Determine the (X, Y) coordinate at the center of the cell enclosing the given text.  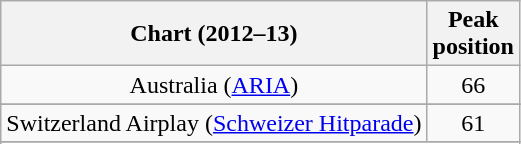
Switzerland Airplay (Schweizer Hitparade) (214, 123)
61 (473, 123)
Chart (2012–13) (214, 34)
Peakposition (473, 34)
66 (473, 85)
Australia (ARIA) (214, 85)
